Determine the [X, Y] coordinate at the center of the cell enclosing the given text.  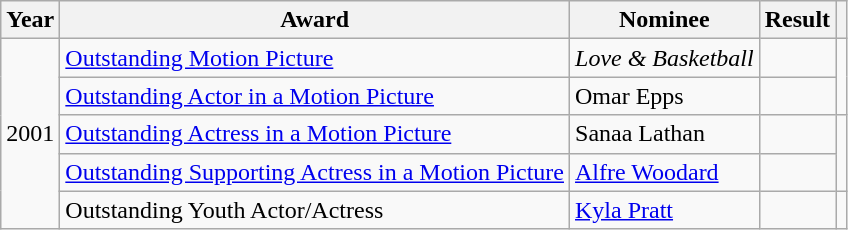
Outstanding Motion Picture [315, 58]
Kyla Pratt [665, 210]
Outstanding Actress in a Motion Picture [315, 134]
Nominee [665, 20]
Outstanding Supporting Actress in a Motion Picture [315, 172]
Sanaa Lathan [665, 134]
Alfre Woodard [665, 172]
Love & Basketball [665, 58]
Year [30, 20]
Award [315, 20]
Outstanding Youth Actor/Actress [315, 210]
2001 [30, 134]
Result [797, 20]
Outstanding Actor in a Motion Picture [315, 96]
Omar Epps [665, 96]
